Search for the cell housing the specified text and yield its [x, y] center coordinate. 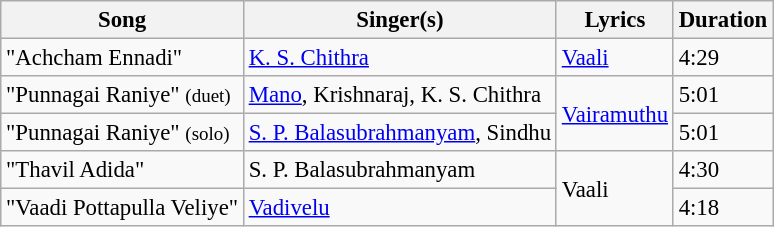
4:29 [722, 58]
"Vaadi Pottapulla Veliye" [122, 208]
Vairamuthu [614, 114]
"Punnagai Raniye" (solo) [122, 133]
"Punnagai Raniye" (duet) [122, 95]
S. P. Balasubrahmanyam [400, 170]
"Achcham Ennadi" [122, 58]
Vadivelu [400, 208]
Song [122, 20]
4:30 [722, 170]
"Thavil Adida" [122, 170]
Singer(s) [400, 20]
S. P. Balasubrahmanyam, Sindhu [400, 133]
4:18 [722, 208]
Mano, Krishnaraj, K. S. Chithra [400, 95]
Duration [722, 20]
Lyrics [614, 20]
K. S. Chithra [400, 58]
